Detect which cell encompasses the target text, then output its [x, y] center coordinate. 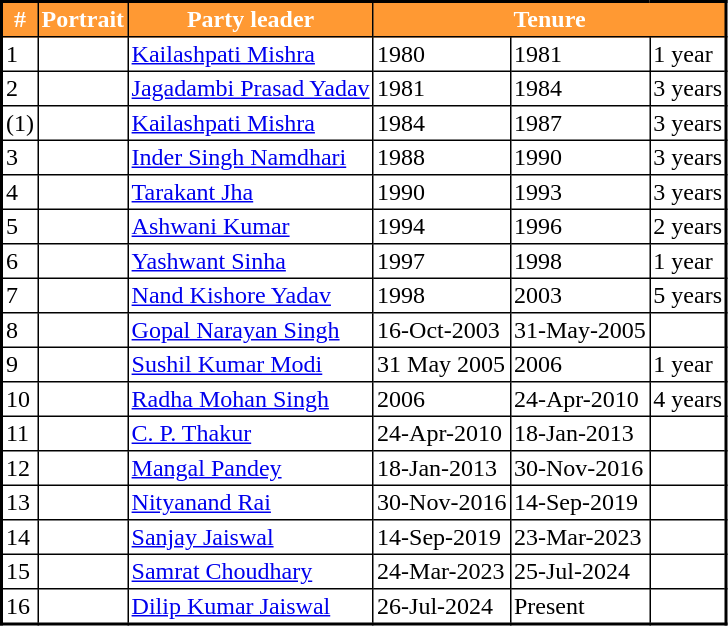
1 [20, 54]
1997 [442, 261]
15 [20, 571]
Portrait [83, 20]
2 years [688, 226]
4 years [688, 399]
Party leader [250, 20]
25-Jul-2024 [580, 571]
Nand Kishore Yadav [250, 295]
2 [20, 88]
Yashwant Sinha [250, 261]
# [20, 20]
13 [20, 502]
(1) [20, 123]
11 [20, 433]
Sanjay Jaiswal [250, 537]
Samrat Choudhary [250, 571]
Tarakant Jha [250, 192]
Jagadambi Prasad Yadav [250, 88]
1993 [580, 192]
9 [20, 364]
12 [20, 468]
24-Mar-2023 [442, 571]
Dilip Kumar Jaiswal [250, 606]
2003 [580, 295]
Tenure [550, 20]
1980 [442, 54]
31-May-2005 [580, 330]
16-Oct-2003 [442, 330]
1996 [580, 226]
3 [20, 157]
6 [20, 261]
Nityanand Rai [250, 502]
4 [20, 192]
23-Mar-2023 [580, 537]
Present [580, 606]
8 [20, 330]
Inder Singh Namdhari [250, 157]
26-Jul-2024 [442, 606]
C. P. Thakur [250, 433]
Gopal Narayan Singh [250, 330]
14 [20, 537]
1988 [442, 157]
Ashwani Kumar [250, 226]
7 [20, 295]
Mangal Pandey [250, 468]
16 [20, 606]
5 [20, 226]
10 [20, 399]
1987 [580, 123]
Radha Mohan Singh [250, 399]
1994 [442, 226]
5 years [688, 295]
Sushil Kumar Modi [250, 364]
31 May 2005 [442, 364]
